Return the [x, y] coordinate for the center point of the cell that contains the specified text.  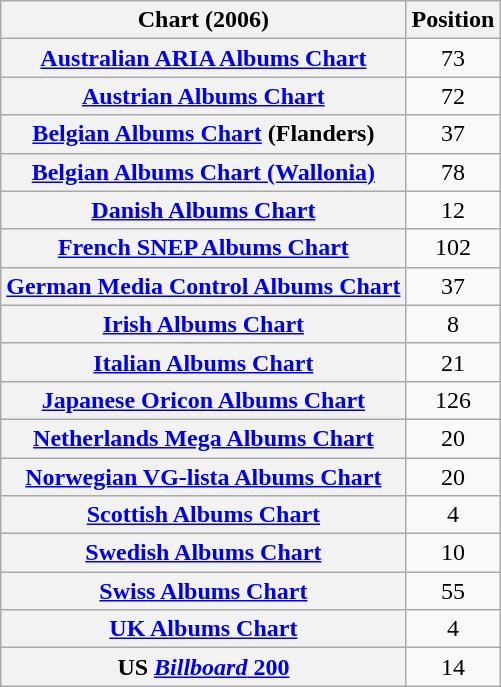
UK Albums Chart [204, 629]
72 [453, 96]
Irish Albums Chart [204, 324]
Japanese Oricon Albums Chart [204, 400]
Chart (2006) [204, 20]
Belgian Albums Chart (Flanders) [204, 134]
Position [453, 20]
Italian Albums Chart [204, 362]
126 [453, 400]
10 [453, 553]
French SNEP Albums Chart [204, 248]
Scottish Albums Chart [204, 515]
14 [453, 667]
8 [453, 324]
German Media Control Albums Chart [204, 286]
Swiss Albums Chart [204, 591]
78 [453, 172]
Danish Albums Chart [204, 210]
Belgian Albums Chart (Wallonia) [204, 172]
73 [453, 58]
Austrian Albums Chart [204, 96]
55 [453, 591]
102 [453, 248]
Norwegian VG-lista Albums Chart [204, 477]
US Billboard 200 [204, 667]
Swedish Albums Chart [204, 553]
12 [453, 210]
21 [453, 362]
Australian ARIA Albums Chart [204, 58]
Netherlands Mega Albums Chart [204, 438]
